Determine the (X, Y) coordinate at the center of the cell enclosing the given text.  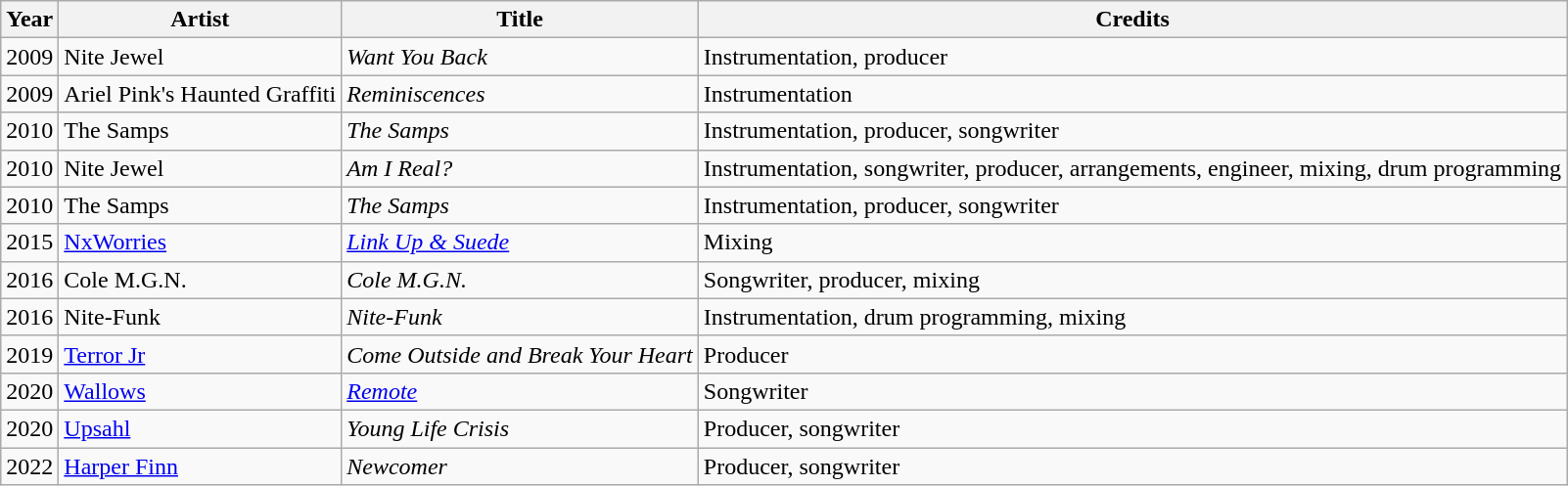
Harper Finn (200, 466)
Newcomer (521, 466)
Instrumentation, producer (1131, 57)
Ariel Pink's Haunted Graffiti (200, 94)
Remote (521, 391)
Instrumentation (1131, 94)
2022 (29, 466)
NxWorries (200, 243)
Songwriter, producer, mixing (1131, 280)
Mixing (1131, 243)
Come Outside and Break Your Heart (521, 354)
Year (29, 20)
Producer (1131, 354)
Young Life Crisis (521, 428)
Artist (200, 20)
Instrumentation, songwriter, producer, arrangements, engineer, mixing, drum programming (1131, 168)
Terror Jr (200, 354)
Want You Back (521, 57)
2019 (29, 354)
2015 (29, 243)
Title (521, 20)
Instrumentation, drum programming, mixing (1131, 317)
Reminiscences (521, 94)
Songwriter (1131, 391)
Credits (1131, 20)
Link Up & Suede (521, 243)
Upsahl (200, 428)
Am I Real? (521, 168)
Wallows (200, 391)
